Extract the (x, y) coordinate from the center of the cell holding the provided text.  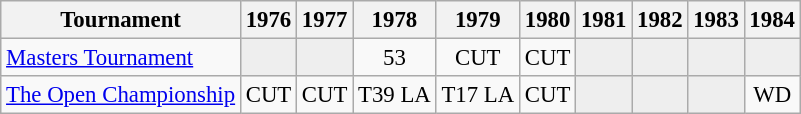
1984 (772, 20)
1980 (547, 20)
The Open Championship (121, 95)
1978 (394, 20)
Tournament (121, 20)
WD (772, 95)
1983 (716, 20)
53 (394, 58)
1976 (268, 20)
1982 (660, 20)
Masters Tournament (121, 58)
1979 (478, 20)
1981 (604, 20)
T17 LA (478, 95)
1977 (325, 20)
T39 LA (394, 95)
